Scan for the cell matching the given text and deliver its [X, Y] coordinate at center. 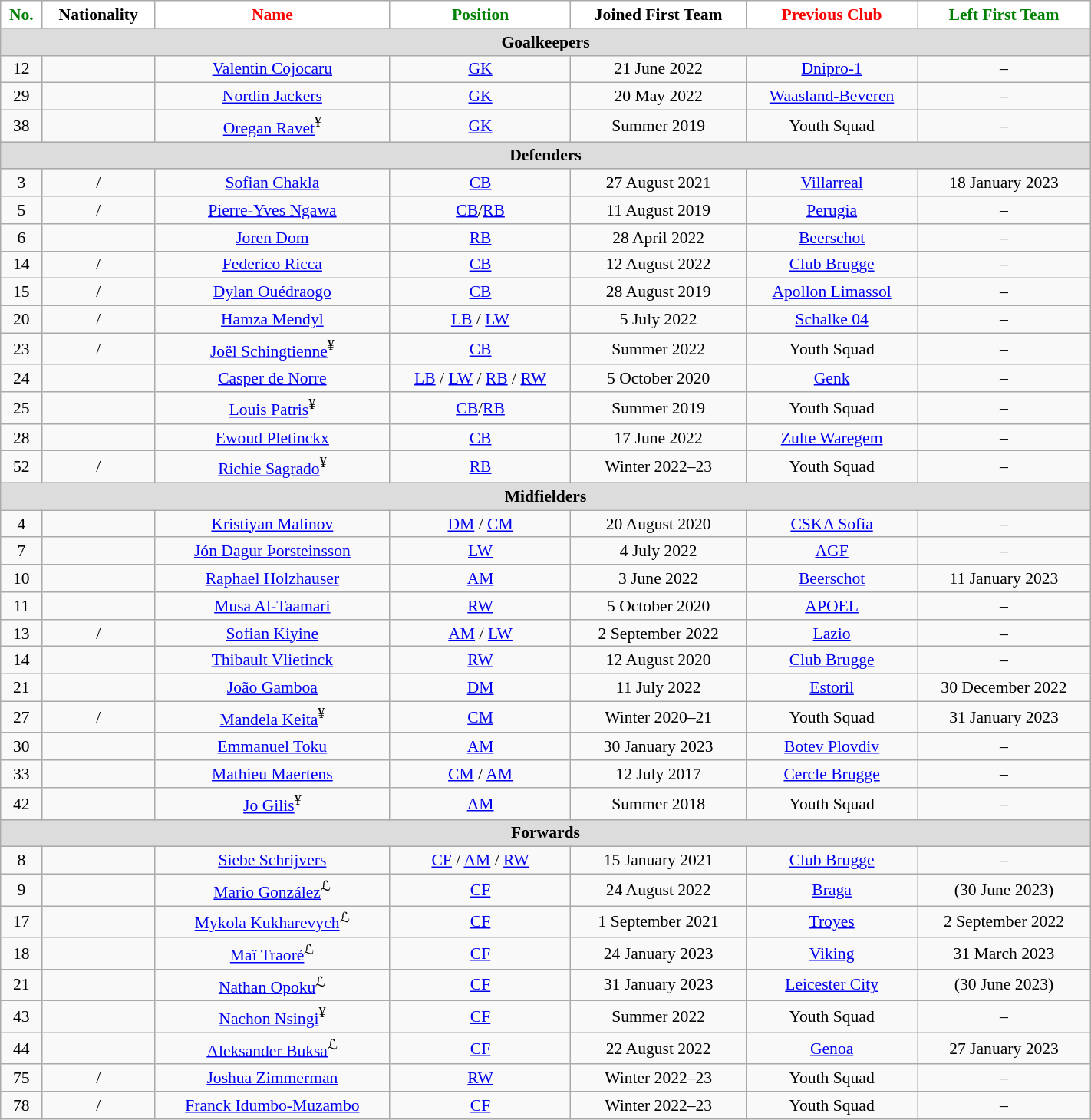
24 January 2023 [658, 953]
Apollon Limassol [832, 292]
30 [21, 747]
Midfielders [545, 497]
Musa Al-Taamari [272, 606]
10 [21, 578]
Left First Team [1004, 15]
LB / LW / RB / RW [480, 379]
Jo Gilis¥ [272, 804]
Mathieu Maertens [272, 774]
18 January 2023 [1004, 183]
Cercle Brugge [832, 774]
20 May 2022 [658, 97]
Aleksander Buksaℒ [272, 1048]
27 January 2023 [1004, 1048]
4 July 2022 [658, 552]
31 March 2023 [1004, 953]
Siebe Schrijvers [272, 861]
DM / CM [480, 524]
28 August 2019 [658, 292]
29 [21, 97]
11 January 2023 [1004, 578]
Nationality [98, 15]
Forwards [545, 833]
Villarreal [832, 183]
Summer 2018 [658, 804]
12 [21, 69]
Mykola Kukharevychℒ [272, 922]
28 April 2022 [658, 238]
Louis Patris¥ [272, 408]
Jón Dagur Þorsteinsson [272, 552]
Ewoud Pletinckx [272, 438]
Valentin Cojocaru [272, 69]
33 [21, 774]
11 [21, 606]
Previous Club [832, 15]
Casper de Norre [272, 379]
CSKA Sofia [832, 524]
Waasland-Beveren [832, 97]
No. [21, 15]
Defenders [545, 156]
Botev Plovdiv [832, 747]
Pierre-Yves Ngawa [272, 210]
27 August 2021 [658, 183]
Hamza Mendyl [272, 320]
78 [21, 1105]
12 July 2017 [658, 774]
Joshua Zimmerman [272, 1079]
CM [480, 718]
11 July 2022 [658, 688]
5 July 2022 [658, 320]
Genk [832, 379]
Lazio [832, 634]
LB / LW [480, 320]
Nordin Jackers [272, 97]
15 [21, 292]
52 [21, 466]
7 [21, 552]
Franck Idumbo-Muzambo [272, 1105]
3 [21, 183]
5 [21, 210]
Viking [832, 953]
28 [21, 438]
Braga [832, 890]
Zulte Waregem [832, 438]
23 [21, 348]
30 January 2023 [658, 747]
Genoa [832, 1048]
43 [21, 1017]
Federico Ricca [272, 265]
Oregan Ravet¥ [272, 126]
Richie Sagrado¥ [272, 466]
Joren Dom [272, 238]
9 [21, 890]
Goalkeepers [545, 42]
Joël Schingtienne¥ [272, 348]
Joined First Team [658, 15]
21 June 2022 [658, 69]
Kristiyan Malinov [272, 524]
Emmanuel Toku [272, 747]
Maï Traoréℒ [272, 953]
24 August 2022 [658, 890]
Name [272, 15]
Schalke 04 [832, 320]
Thibault Vlietinck [272, 660]
Troyes [832, 922]
75 [21, 1079]
LW [480, 552]
CF / AM / RW [480, 861]
Sofian Chakla [272, 183]
20 [21, 320]
30 December 2022 [1004, 688]
APOEL [832, 606]
24 [21, 379]
18 [21, 953]
44 [21, 1048]
1 September 2021 [658, 922]
AM / LW [480, 634]
17 [21, 922]
Winter 2020–21 [658, 718]
Dylan Ouédraogo [272, 292]
13 [21, 634]
João Gamboa [272, 688]
Sofian Kiyine [272, 634]
12 August 2022 [658, 265]
DM [480, 688]
Nachon Nsingi¥ [272, 1017]
Mandela Keita¥ [272, 718]
4 [21, 524]
Mario Gonzálezℒ [272, 890]
12 August 2020 [658, 660]
Perugia [832, 210]
11 August 2019 [658, 210]
27 [21, 718]
8 [21, 861]
CM / AM [480, 774]
3 June 2022 [658, 578]
17 June 2022 [658, 438]
Leicester City [832, 985]
6 [21, 238]
25 [21, 408]
15 January 2021 [658, 861]
Raphael Holzhauser [272, 578]
AGF [832, 552]
Position [480, 15]
20 August 2020 [658, 524]
22 August 2022 [658, 1048]
38 [21, 126]
42 [21, 804]
Estoril [832, 688]
Dnipro-1 [832, 69]
Nathan Opokuℒ [272, 985]
